From the cell containing the given text, extract its center point as (X, Y) coordinate. 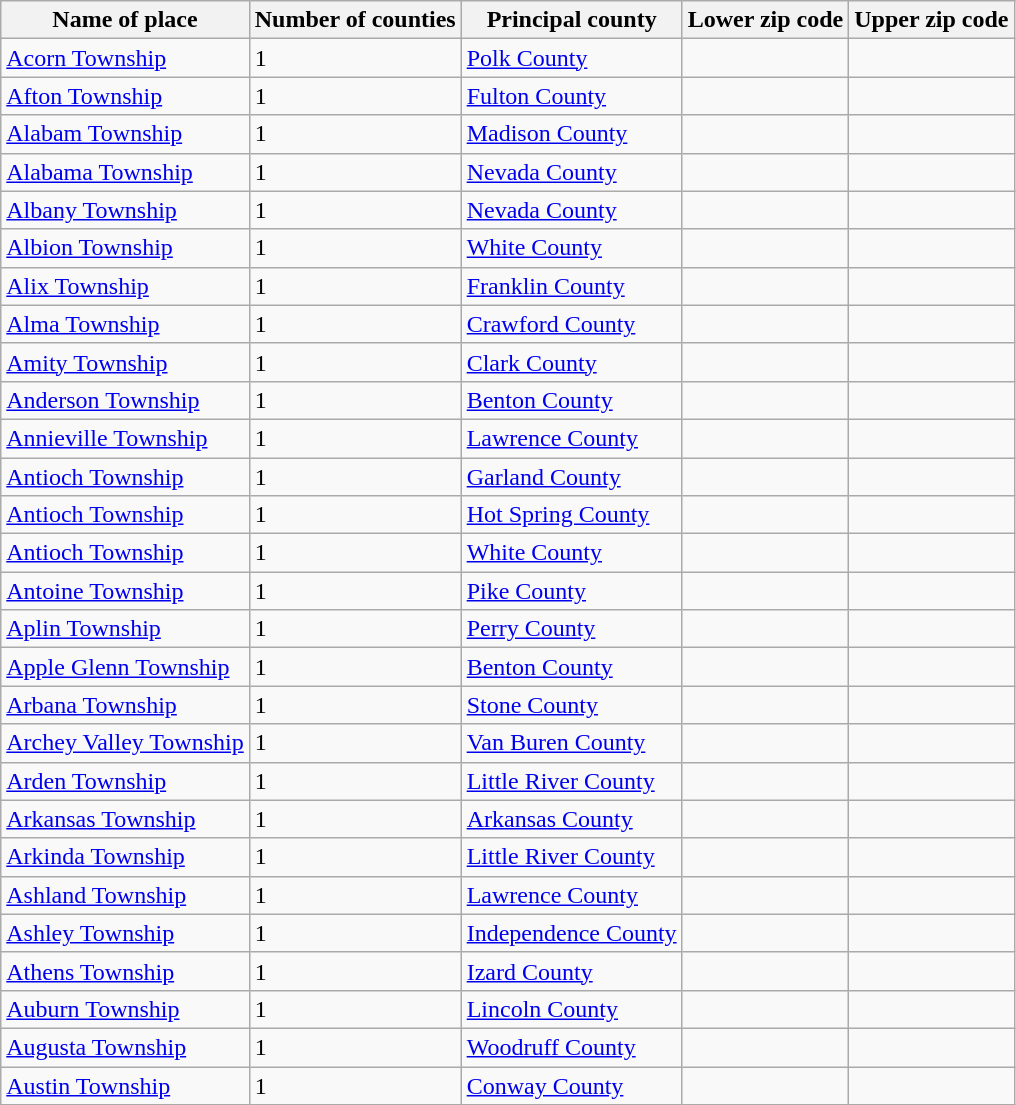
Arbana Township (125, 705)
Fulton County (572, 96)
Alma Township (125, 324)
Alix Township (125, 286)
Polk County (572, 58)
Garland County (572, 477)
Perry County (572, 629)
Number of counties (355, 20)
Name of place (125, 20)
Antoine Township (125, 591)
Woodruff County (572, 1047)
Archey Valley Township (125, 743)
Afton Township (125, 96)
Lincoln County (572, 1009)
Van Buren County (572, 743)
Anderson Township (125, 400)
Crawford County (572, 324)
Lower zip code (766, 20)
Alabam Township (125, 134)
Albion Township (125, 248)
Stone County (572, 705)
Ashland Township (125, 895)
Ashley Township (125, 933)
Auburn Township (125, 1009)
Arden Township (125, 781)
Austin Township (125, 1085)
Hot Spring County (572, 515)
Izard County (572, 971)
Clark County (572, 362)
Acorn Township (125, 58)
Arkinda Township (125, 857)
Pike County (572, 591)
Apple Glenn Township (125, 667)
Conway County (572, 1085)
Arkansas Township (125, 819)
Amity Township (125, 362)
Arkansas County (572, 819)
Albany Township (125, 210)
Upper zip code (932, 20)
Athens Township (125, 971)
Madison County (572, 134)
Augusta Township (125, 1047)
Franklin County (572, 286)
Principal county (572, 20)
Annieville Township (125, 438)
Alabama Township (125, 172)
Aplin Township (125, 629)
Independence County (572, 933)
